Pinpoint the cell where the given text exists, returning its [X, Y] midpoint coordinate. 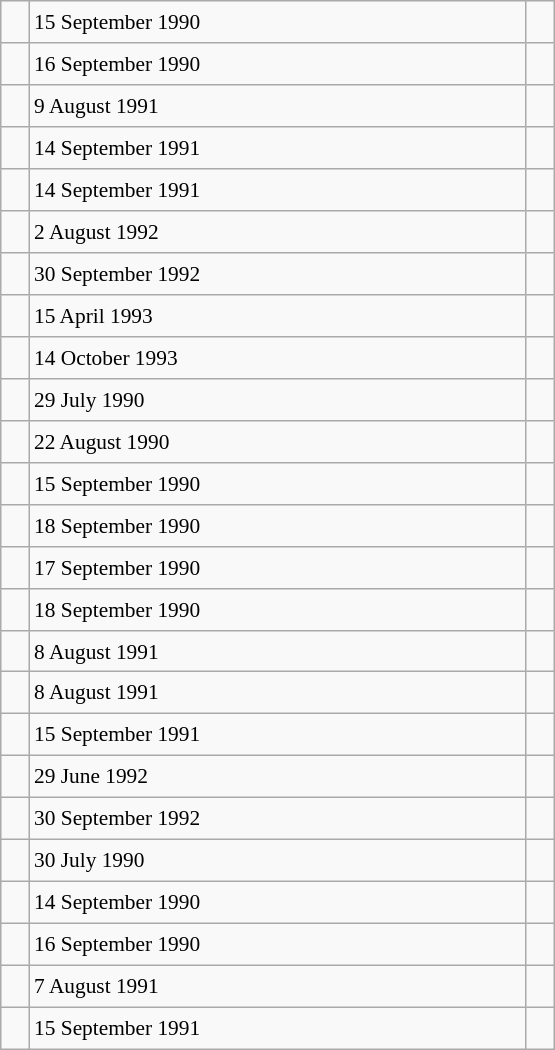
14 October 1993 [278, 358]
7 August 1991 [278, 986]
14 September 1990 [278, 903]
22 August 1990 [278, 441]
30 July 1990 [278, 861]
29 June 1992 [278, 777]
17 September 1990 [278, 567]
2 August 1992 [278, 232]
15 April 1993 [278, 316]
9 August 1991 [278, 106]
29 July 1990 [278, 399]
